Return (x, y) of the center of cell containing provided text 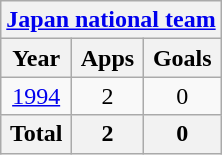
Total (36, 134)
Japan national team (111, 20)
1994 (36, 96)
Apps (108, 58)
Goals (182, 58)
Year (36, 58)
